Identify which cell holds the provided text, then report its [x, y] central coordinate. 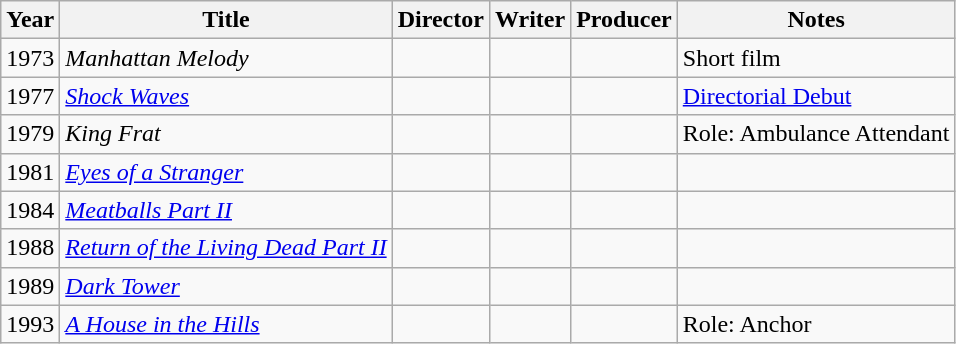
Shock Waves [226, 96]
Year [30, 20]
Role: Anchor [816, 324]
King Frat [226, 134]
1989 [30, 286]
Short film [816, 58]
Dark Tower [226, 286]
Return of the Living Dead Part II [226, 248]
1993 [30, 324]
Notes [816, 20]
1977 [30, 96]
1981 [30, 172]
1988 [30, 248]
Writer [530, 20]
Manhattan Melody [226, 58]
A House in the Hills [226, 324]
Title [226, 20]
Director [440, 20]
Role: Ambulance Attendant [816, 134]
Producer [624, 20]
Eyes of a Stranger [226, 172]
1973 [30, 58]
Directorial Debut [816, 96]
1984 [30, 210]
Meatballs Part II [226, 210]
1979 [30, 134]
